Find where the given text appears and provide that cell's center as [X, Y] coordinate. 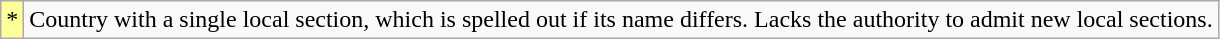
* [12, 20]
Country with a single local section, which is spelled out if its name differs. Lacks the authority to admit new local sections. [621, 20]
